Extract the [x, y] coordinate from the center of the cell holding the provided text.  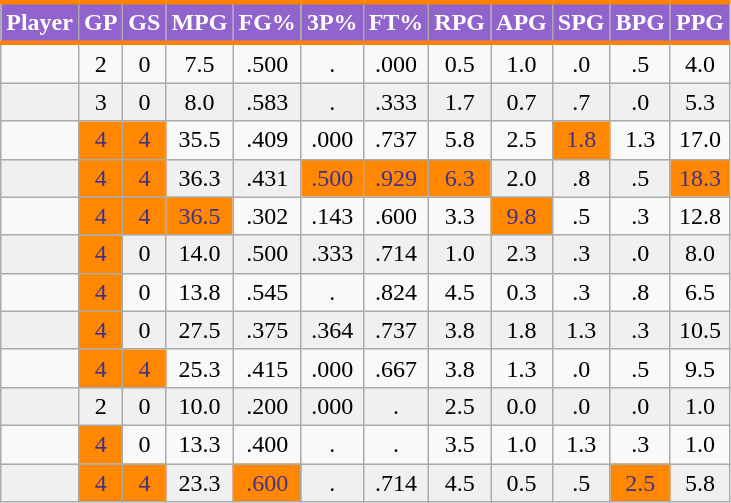
13.8 [200, 292]
GS [144, 22]
6.5 [700, 292]
PPG [700, 22]
.7 [581, 102]
3P% [332, 22]
.667 [396, 368]
3 [100, 102]
MPG [200, 22]
18.3 [700, 178]
17.0 [700, 140]
5.3 [700, 102]
25.3 [200, 368]
35.5 [200, 140]
10.5 [700, 330]
0.3 [522, 292]
.431 [267, 178]
.545 [267, 292]
2.0 [522, 178]
36.3 [200, 178]
GP [100, 22]
Player [40, 22]
6.3 [460, 178]
3.5 [460, 444]
BPG [640, 22]
10.0 [200, 406]
.200 [267, 406]
1.7 [460, 102]
13.3 [200, 444]
36.5 [200, 216]
.143 [332, 216]
.415 [267, 368]
.929 [396, 178]
14.0 [200, 254]
.364 [332, 330]
12.8 [700, 216]
2.3 [522, 254]
0.7 [522, 102]
9.8 [522, 216]
.824 [396, 292]
27.5 [200, 330]
.375 [267, 330]
23.3 [200, 483]
.302 [267, 216]
.400 [267, 444]
9.5 [700, 368]
SPG [581, 22]
FG% [267, 22]
3.3 [460, 216]
7.5 [200, 63]
.583 [267, 102]
.409 [267, 140]
RPG [460, 22]
4.0 [700, 63]
FT% [396, 22]
0.0 [522, 406]
APG [522, 22]
